Provide the (X, Y) coordinate of the cell's center where the given text is located.  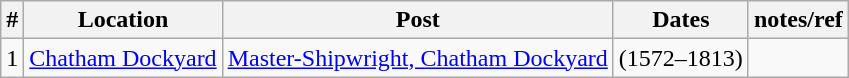
Dates (680, 20)
# (12, 20)
Chatham Dockyard (123, 58)
notes/ref (798, 20)
Master-Shipwright, Chatham Dockyard (418, 58)
Post (418, 20)
(1572–1813) (680, 58)
Location (123, 20)
1 (12, 58)
